Provide the (x, y) coordinate of the cell's center where the given text is located.  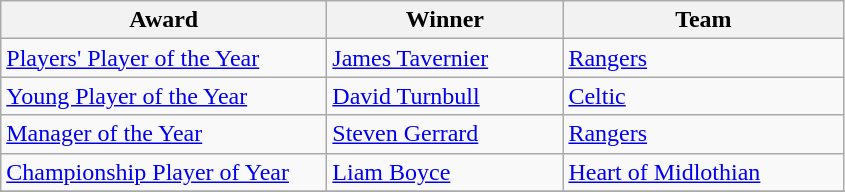
Liam Boyce (445, 172)
Team (704, 20)
James Tavernier (445, 58)
David Turnbull (445, 96)
Young Player of the Year (164, 96)
Steven Gerrard (445, 134)
Winner (445, 20)
Celtic (704, 96)
Manager of the Year (164, 134)
Championship Player of Year (164, 172)
Players' Player of the Year (164, 58)
Heart of Midlothian (704, 172)
Award (164, 20)
